Identify which cell holds the provided text, then report its (x, y) central coordinate. 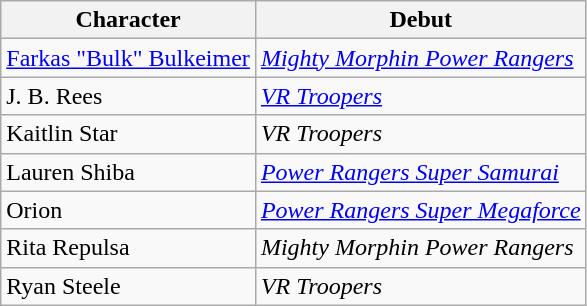
Farkas "Bulk" Bulkeimer (128, 58)
J. B. Rees (128, 96)
Power Rangers Super Samurai (420, 172)
Orion (128, 210)
Rita Repulsa (128, 248)
Power Rangers Super Megaforce (420, 210)
Character (128, 20)
Ryan Steele (128, 286)
Kaitlin Star (128, 134)
Lauren Shiba (128, 172)
Debut (420, 20)
